Return [X, Y] of the center of cell containing provided text 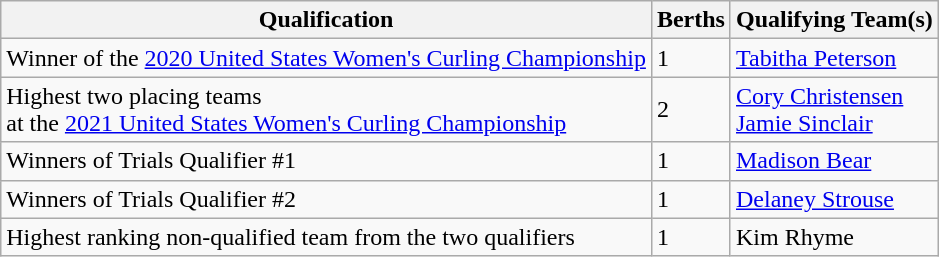
Qualification [326, 20]
Winners of Trials Qualifier #2 [326, 199]
Tabitha Peterson [834, 58]
Madison Bear [834, 161]
2 [690, 110]
Qualifying Team(s) [834, 20]
Winners of Trials Qualifier #1 [326, 161]
Kim Rhyme [834, 237]
Highest two placing teams at the 2021 United States Women's Curling Championship [326, 110]
Berths [690, 20]
Delaney Strouse [834, 199]
Highest ranking non-qualified team from the two qualifiers [326, 237]
Cory Christensen Jamie Sinclair [834, 110]
Winner of the 2020 United States Women's Curling Championship [326, 58]
